Scan for the cell matching the given text and deliver its (X, Y) coordinate at center. 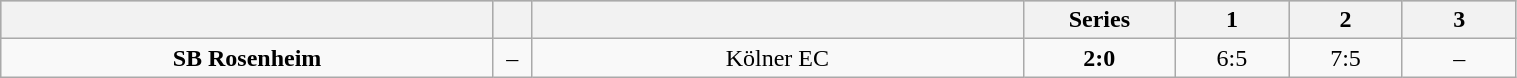
SB Rosenheim (247, 58)
2 (1346, 20)
Kölner EC (777, 58)
6:5 (1232, 58)
2:0 (1100, 58)
1 (1232, 20)
7:5 (1346, 58)
3 (1459, 20)
Series (1100, 20)
